Detect which cell encompasses the target text, then output its [x, y] center coordinate. 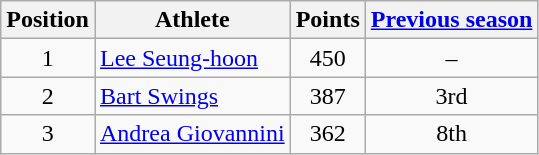
– [452, 58]
Athlete [192, 20]
Lee Seung-hoon [192, 58]
Previous season [452, 20]
1 [48, 58]
Bart Swings [192, 96]
362 [328, 134]
2 [48, 96]
3rd [452, 96]
8th [452, 134]
387 [328, 96]
Points [328, 20]
3 [48, 134]
Andrea Giovannini [192, 134]
Position [48, 20]
450 [328, 58]
